Return [x, y] of the center of cell containing provided text 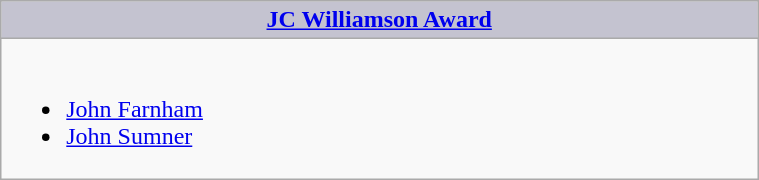
John FarnhamJohn Sumner [380, 109]
JC Williamson Award [380, 20]
